For the text-containing cell, return its midpoint in (X, Y) coordinate format. 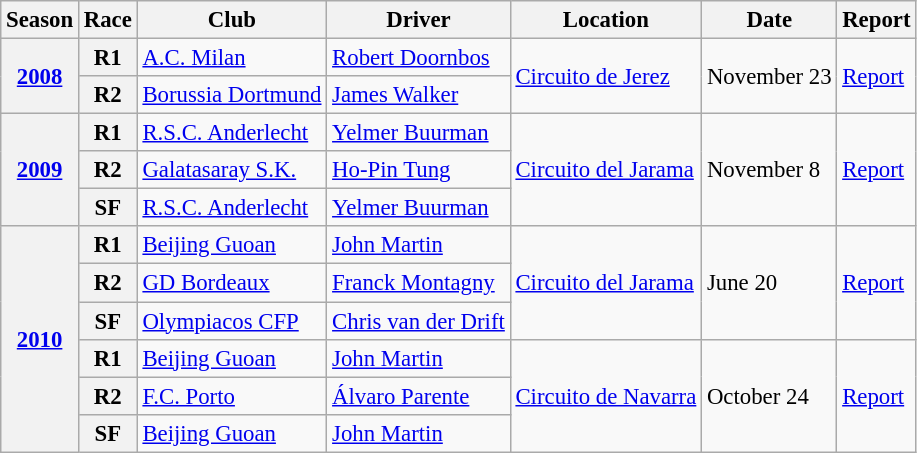
November 23 (770, 76)
June 20 (770, 282)
Season (40, 20)
A.C. Milan (232, 58)
GD Bordeaux (232, 283)
Driver (418, 20)
Circuito de Jerez (606, 76)
Date (770, 20)
Robert Doornbos (418, 58)
November 8 (770, 170)
Ho-Pin Tung (418, 170)
F.C. Porto (232, 396)
Club (232, 20)
Borussia Dortmund (232, 95)
Franck Montagny (418, 283)
Circuito de Navarra (606, 396)
Location (606, 20)
2009 (40, 170)
2008 (40, 76)
Race (108, 20)
2010 (40, 339)
Galatasaray S.K. (232, 170)
October 24 (770, 396)
Olympiacos CFP (232, 321)
Álvaro Parente (418, 396)
Chris van der Drift (418, 321)
James Walker (418, 95)
